Return the (x, y) coordinate for the center point of the cell that contains the specified text.  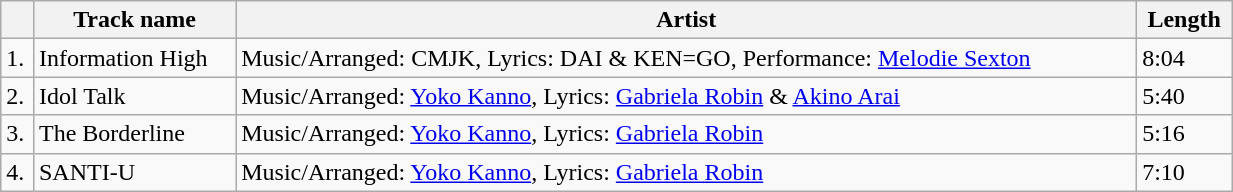
2. (18, 96)
Music/Arranged: Yoko Kanno, Lyrics: Gabriela Robin & Akino Arai (686, 96)
The Borderline (134, 134)
Length (1184, 20)
Information High (134, 58)
Artist (686, 20)
5:40 (1184, 96)
3. (18, 134)
8:04 (1184, 58)
4. (18, 172)
5:16 (1184, 134)
SANTI-U (134, 172)
Idol Talk (134, 96)
1. (18, 58)
7:10 (1184, 172)
Track name (134, 20)
Music/Arranged: CMJK, Lyrics: DAI & KEN=GO, Performance: Melodie Sexton (686, 58)
